Return the [X, Y] coordinate for the center point of the cell that contains the specified text.  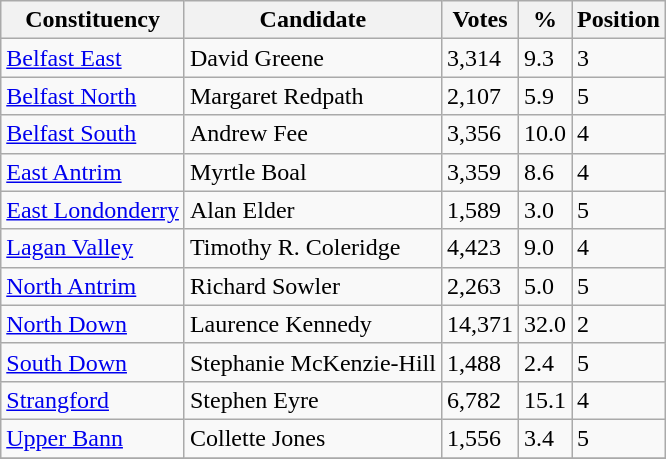
% [544, 20]
Strangford [93, 400]
4,423 [480, 248]
Myrtle Boal [312, 172]
David Greene [312, 58]
Belfast North [93, 96]
Stephanie McKenzie-Hill [312, 362]
1,556 [480, 438]
Margaret Redpath [312, 96]
Richard Sowler [312, 286]
North Down [93, 324]
2 [619, 324]
3.4 [544, 438]
Collette Jones [312, 438]
Laurence Kennedy [312, 324]
1,488 [480, 362]
North Antrim [93, 286]
2.4 [544, 362]
East Antrim [93, 172]
Stephen Eyre [312, 400]
Belfast East [93, 58]
2,263 [480, 286]
Andrew Fee [312, 134]
15.1 [544, 400]
1,589 [480, 210]
9.3 [544, 58]
5.0 [544, 286]
14,371 [480, 324]
South Down [93, 362]
3,356 [480, 134]
6,782 [480, 400]
Lagan Valley [93, 248]
5.9 [544, 96]
32.0 [544, 324]
3,359 [480, 172]
2,107 [480, 96]
3 [619, 58]
Timothy R. Coleridge [312, 248]
8.6 [544, 172]
3,314 [480, 58]
Alan Elder [312, 210]
10.0 [544, 134]
Belfast South [93, 134]
Constituency [93, 20]
Upper Bann [93, 438]
3.0 [544, 210]
Votes [480, 20]
9.0 [544, 248]
Candidate [312, 20]
East Londonderry [93, 210]
Position [619, 20]
